Provide the [x, y] coordinate of the cell's center where the given text is located.  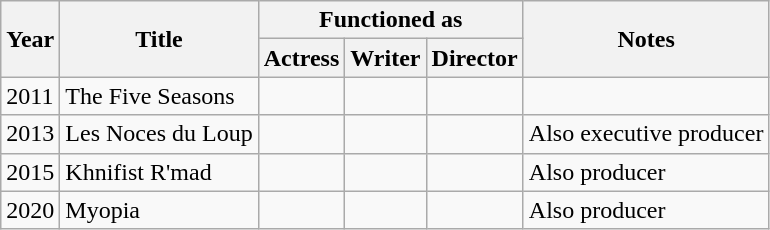
2011 [30, 96]
2020 [30, 210]
Actress [302, 58]
2013 [30, 134]
Functioned as [390, 20]
Khnifist R'mad [159, 172]
Year [30, 39]
Director [474, 58]
Notes [646, 39]
2015 [30, 172]
Title [159, 39]
Also executive producer [646, 134]
Myopia [159, 210]
Les Noces du Loup [159, 134]
The Five Seasons [159, 96]
Writer [386, 58]
